Scan for the cell matching the given text and deliver its [X, Y] coordinate at center. 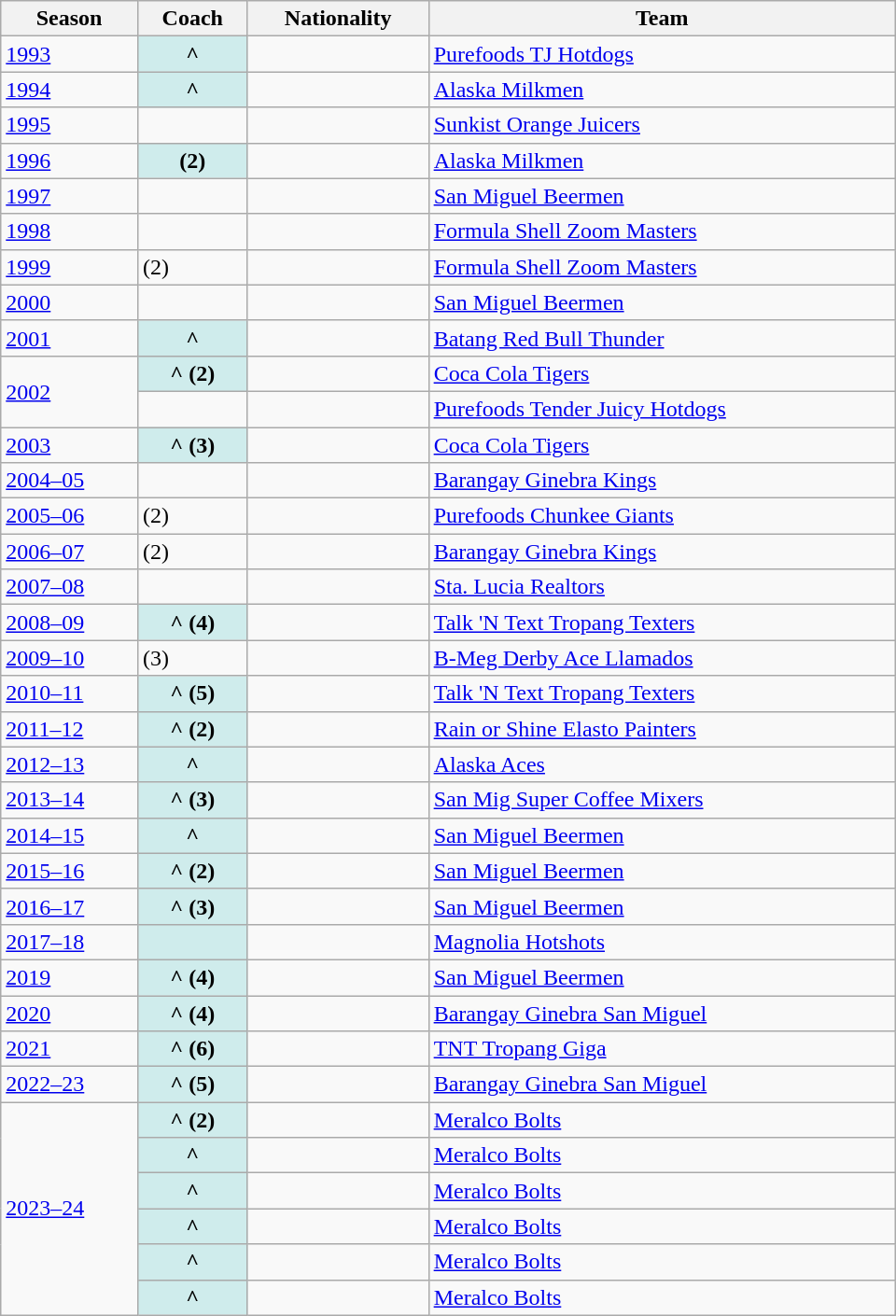
B-Meg Derby Ace Llamados [662, 658]
2020 [69, 1013]
Magnolia Hotshots [662, 942]
2000 [69, 302]
Sta. Lucia Realtors [662, 587]
Purefoods Chunkee Giants [662, 516]
Coach [192, 19]
2013–14 [69, 800]
2007–08 [69, 587]
2003 [69, 445]
Alaska Aces [662, 764]
Nationality [338, 19]
1994 [69, 90]
^ (6) [192, 1049]
2006–07 [69, 552]
2001 [69, 338]
2012–13 [69, 764]
Purefoods TJ Hotdogs [662, 54]
1999 [69, 267]
2023–24 [69, 1209]
Season [69, 19]
1998 [69, 231]
Rain or Shine Elasto Painters [662, 729]
2011–12 [69, 729]
TNT Tropang Giga [662, 1049]
2009–10 [69, 658]
2004–05 [69, 481]
Sunkist Orange Juicers [662, 125]
2019 [69, 977]
Purefoods Tender Juicy Hotdogs [662, 409]
2017–18 [69, 942]
1996 [69, 161]
2022–23 [69, 1085]
2014–15 [69, 835]
2021 [69, 1049]
1997 [69, 196]
2010–11 [69, 693]
(3) [192, 658]
2005–06 [69, 516]
2015–16 [69, 871]
1995 [69, 125]
Batang Red Bull Thunder [662, 338]
2008–09 [69, 623]
2016–17 [69, 906]
San Mig Super Coffee Mixers [662, 800]
1993 [69, 54]
2002 [69, 391]
Team [662, 19]
